Return the (X, Y) coordinate for the center point of the cell that contains the specified text.  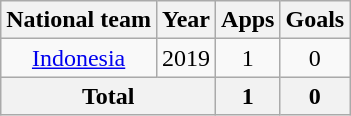
Indonesia (79, 58)
Year (186, 20)
2019 (186, 58)
Apps (248, 20)
Total (108, 96)
Goals (315, 20)
National team (79, 20)
